Find where the given text appears and provide that cell's center as (x, y) coordinate. 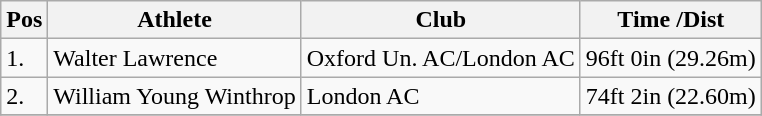
Oxford Un. AC/London AC (440, 58)
William Young Winthrop (174, 96)
2. (24, 96)
Time /Dist (670, 20)
74ft 2in (22.60m) (670, 96)
Pos (24, 20)
Walter Lawrence (174, 58)
Athlete (174, 20)
London AC (440, 96)
Club (440, 20)
1. (24, 58)
96ft 0in (29.26m) (670, 58)
